Locate the cell with the specified text and output its (X, Y) center coordinate. 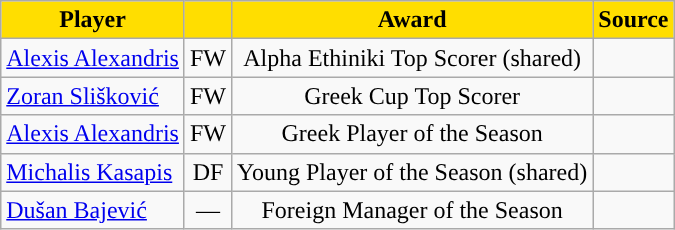
Award (412, 20)
— (208, 210)
Foreign Manager of the Season (412, 210)
Michalis Kasapis (93, 172)
Alpha Ethiniki Top Scorer (shared) (412, 58)
Player (93, 20)
Dušan Bajević (93, 210)
Source (634, 20)
Zoran Slišković (93, 96)
Greek Player of the Season (412, 134)
Young Player of the Season (shared) (412, 172)
Greek Cup Top Scorer (412, 96)
DF (208, 172)
